Find where the given text appears and provide that cell's center as [x, y] coordinate. 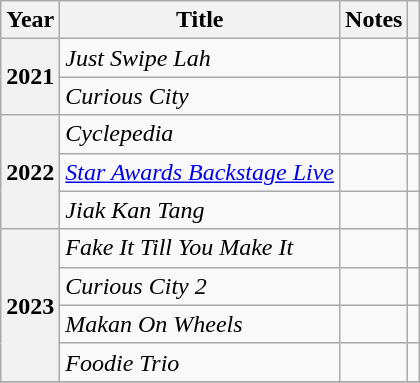
Makan On Wheels [200, 324]
Star Awards Backstage Live [200, 172]
Curious City 2 [200, 286]
Just Swipe Lah [200, 58]
Cyclepedia [200, 134]
Curious City [200, 96]
2021 [30, 77]
Jiak Kan Tang [200, 210]
Year [30, 20]
2023 [30, 305]
Notes [374, 20]
2022 [30, 172]
Foodie Trio [200, 362]
Title [200, 20]
Fake It Till You Make It [200, 248]
